Locate the cell with the specified text and output its [X, Y] center coordinate. 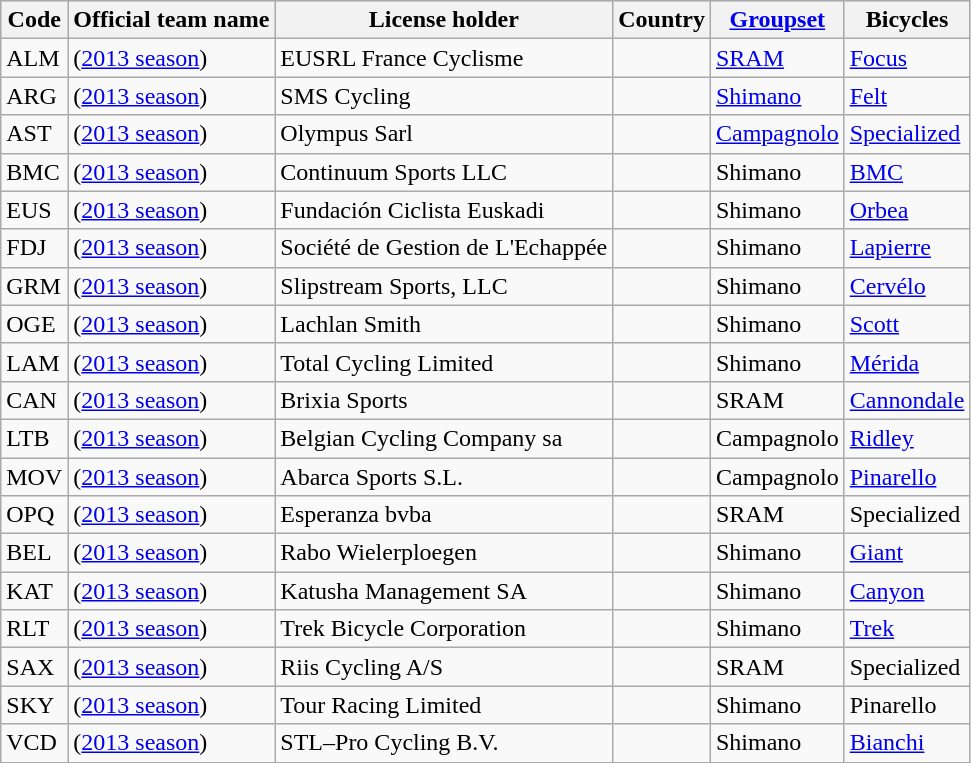
Groupset [777, 20]
EUS [34, 210]
RLT [34, 629]
Société de Gestion de L'Echappée [444, 248]
MOV [34, 477]
Fundación Ciclista Euskadi [444, 210]
AST [34, 134]
Total Cycling Limited [444, 362]
KAT [34, 591]
Canyon [907, 591]
Belgian Cycling Company sa [444, 438]
Brixia Sports [444, 400]
Scott [907, 324]
OPQ [34, 515]
SAX [34, 667]
Katusha Management SA [444, 591]
Bicycles [907, 20]
GRM [34, 286]
Slipstream Sports, LLC [444, 286]
ARG [34, 96]
Orbea [907, 210]
Bianchi [907, 743]
Rabo Wielerploegen [444, 553]
LAM [34, 362]
Cervélo [907, 286]
Ridley [907, 438]
Country [662, 20]
Code [34, 20]
SMS Cycling [444, 96]
Esperanza bvba [444, 515]
Abarca Sports S.L. [444, 477]
Trek Bicycle Corporation [444, 629]
Cannondale [907, 400]
EUSRL France Cyclisme [444, 58]
License holder [444, 20]
VCD [34, 743]
Continuum Sports LLC [444, 172]
Official team name [172, 20]
Lachlan Smith [444, 324]
BEL [34, 553]
FDJ [34, 248]
Focus [907, 58]
Olympus Sarl [444, 134]
Trek [907, 629]
Felt [907, 96]
SKY [34, 705]
LTB [34, 438]
STL–Pro Cycling B.V. [444, 743]
ALM [34, 58]
OGE [34, 324]
Tour Racing Limited [444, 705]
Riis Cycling A/S [444, 667]
Mérida [907, 362]
Lapierre [907, 248]
CAN [34, 400]
Giant [907, 553]
